Determine the [X, Y] coordinate at the center of the cell enclosing the given text.  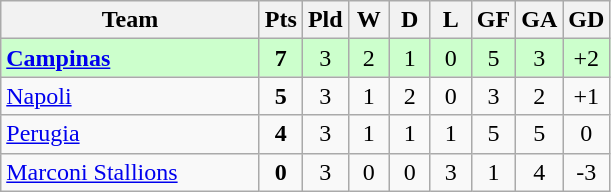
W [368, 20]
+1 [586, 96]
7 [280, 58]
Marconi Stallions [130, 172]
Pld [325, 20]
L [450, 20]
+2 [586, 58]
Pts [280, 20]
GD [586, 20]
-3 [586, 172]
Napoli [130, 96]
Campinas [130, 58]
D [410, 20]
GA [540, 20]
GF [493, 20]
Team [130, 20]
Perugia [130, 134]
